Extract the [X, Y] coordinate from the center of the cell holding the provided text.  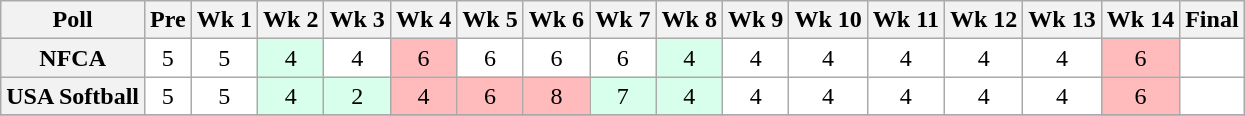
Wk 13 [1062, 20]
USA Softball [73, 96]
Poll [73, 20]
Wk 1 [224, 20]
Wk 11 [906, 20]
Wk 9 [755, 20]
Wk 6 [556, 20]
Wk 3 [357, 20]
7 [623, 96]
Wk 14 [1140, 20]
Wk 2 [291, 20]
NFCA [73, 58]
Wk 4 [423, 20]
Wk 10 [828, 20]
Wk 7 [623, 20]
Wk 5 [490, 20]
Final [1212, 20]
Wk 8 [689, 20]
8 [556, 96]
2 [357, 96]
Pre [168, 20]
Wk 12 [983, 20]
